Capture the cell that displays the provided text and extract its (X, Y) central coordinate. 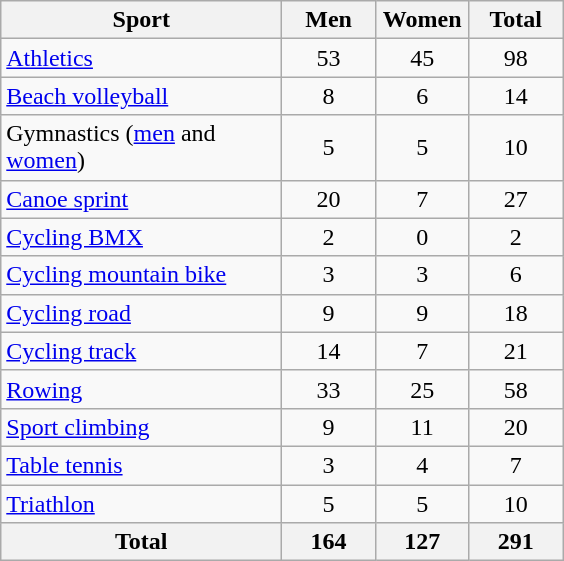
Athletics (142, 58)
Canoe sprint (142, 199)
Women (422, 20)
Gymnastics (men and women) (142, 148)
25 (422, 389)
27 (516, 199)
58 (516, 389)
Cycling road (142, 313)
291 (516, 542)
Men (329, 20)
164 (329, 542)
8 (329, 96)
Triathlon (142, 503)
127 (422, 542)
Cycling BMX (142, 237)
18 (516, 313)
Cycling track (142, 351)
Sport climbing (142, 427)
4 (422, 465)
98 (516, 58)
Table tennis (142, 465)
Rowing (142, 389)
21 (516, 351)
53 (329, 58)
33 (329, 389)
Cycling mountain bike (142, 275)
11 (422, 427)
Beach volleyball (142, 96)
Sport (142, 20)
45 (422, 58)
0 (422, 237)
